Capture the cell that displays the provided text and extract its (X, Y) central coordinate. 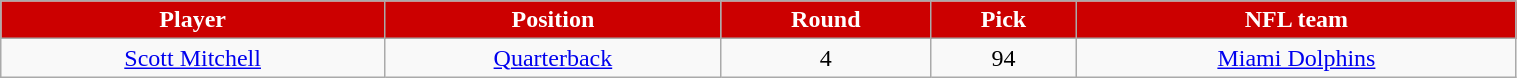
4 (826, 58)
Quarterback (554, 58)
Scott Mitchell (193, 58)
94 (1003, 58)
Player (193, 20)
NFL team (1296, 20)
Position (554, 20)
Round (826, 20)
Miami Dolphins (1296, 58)
Pick (1003, 20)
